Search for the cell housing the specified text and yield its [X, Y] center coordinate. 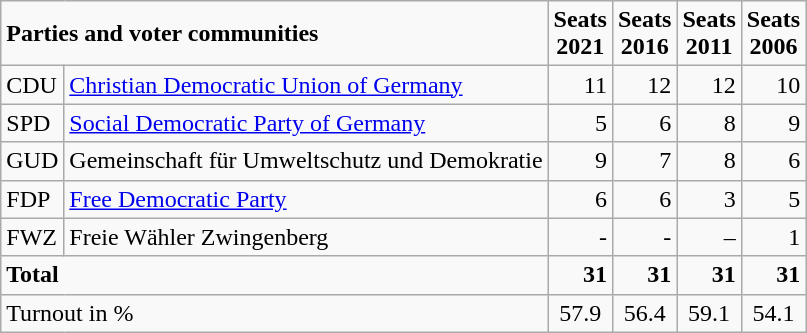
– [709, 237]
Seats2006 [773, 34]
1 [773, 237]
FWZ [32, 237]
Seats2011 [709, 34]
Seats2016 [644, 34]
Total [274, 275]
Parties and voter communities [274, 34]
Freie Wähler Zwingenberg [306, 237]
54.1 [773, 313]
59.1 [709, 313]
Gemeinschaft für Umweltschutz und Demokratie [306, 161]
Christian Democratic Union of Germany [306, 85]
3 [709, 199]
Free Democratic Party [306, 199]
57.9 [580, 313]
10 [773, 85]
Social Democratic Party of Germany [306, 123]
SPD [32, 123]
56.4 [644, 313]
FDP [32, 199]
CDU [32, 85]
11 [580, 85]
Seats2021 [580, 34]
7 [644, 161]
Turnout in % [274, 313]
GUD [32, 161]
